Pinpoint the cell where the given text exists, returning its (X, Y) midpoint coordinate. 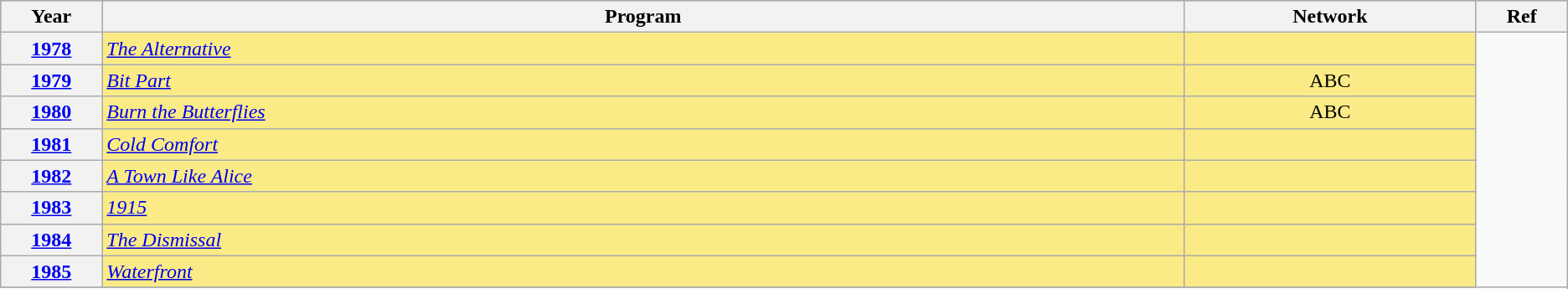
Burn the Butterflies (643, 112)
1978 (52, 49)
A Town Like Alice (643, 176)
1985 (52, 271)
1983 (52, 208)
1981 (52, 144)
1980 (52, 112)
The Dismissal (643, 240)
Program (643, 17)
1915 (643, 208)
1984 (52, 240)
Year (52, 17)
Network (1330, 17)
1982 (52, 176)
The Alternative (643, 49)
Ref (1521, 17)
Bit Part (643, 80)
1979 (52, 80)
Cold Comfort (643, 144)
Waterfront (643, 271)
